Determine the [x, y] coordinate at the center of the cell enclosing the given text.  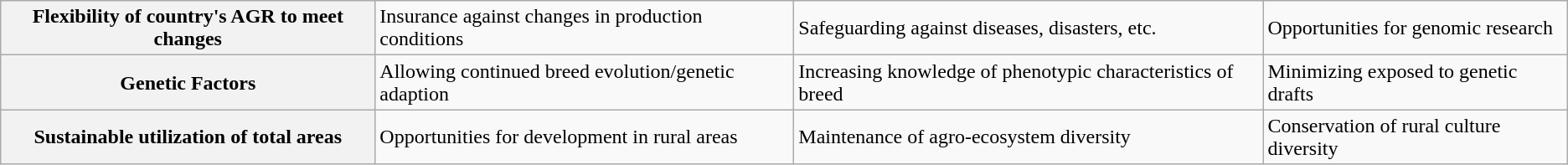
Opportunities for genomic research [1416, 28]
Safeguarding against diseases, disasters, etc. [1029, 28]
Sustainable utilization of total areas [188, 137]
Genetic Factors [188, 82]
Conservation of rural culture diversity [1416, 137]
Maintenance of agro-ecosystem diversity [1029, 137]
Increasing knowledge of phenotypic characteristics of breed [1029, 82]
Allowing continued breed evolution/genetic adaption [585, 82]
Insurance against changes in production conditions [585, 28]
Opportunities for development in rural areas [585, 137]
Flexibility of country's AGR to meet changes [188, 28]
Minimizing exposed to genetic drafts [1416, 82]
